Determine the [X, Y] coordinate at the center of the cell enclosing the given text.  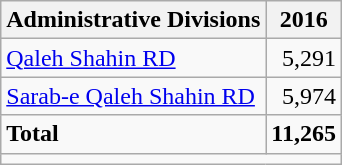
5,291 [304, 58]
11,265 [304, 134]
Sarab-e Qaleh Shahin RD [134, 96]
Administrative Divisions [134, 20]
2016 [304, 20]
Qaleh Shahin RD [134, 58]
Total [134, 134]
5,974 [304, 96]
